Locate the cell with the specified text and output its (X, Y) center coordinate. 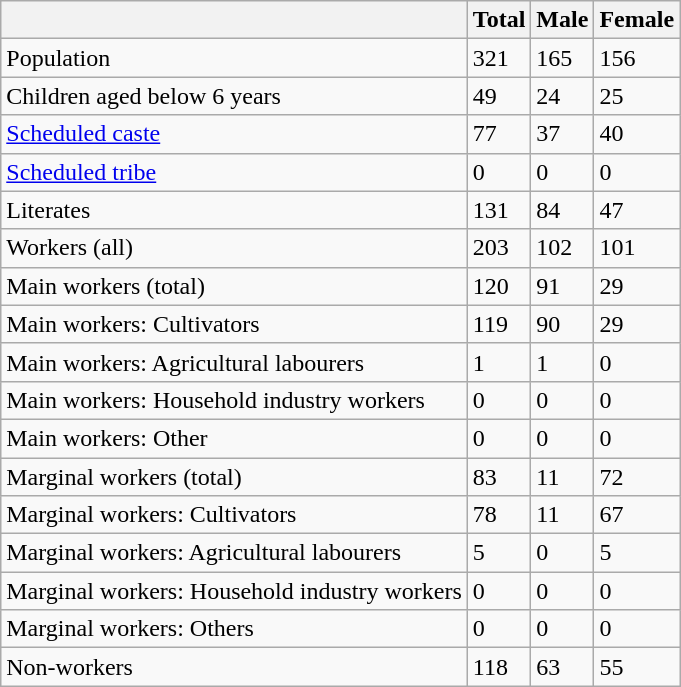
77 (499, 134)
55 (637, 667)
Main workers: Household industry workers (234, 400)
25 (637, 96)
321 (499, 58)
63 (562, 667)
Literates (234, 210)
Main workers (total) (234, 286)
203 (499, 248)
Main workers: Other (234, 438)
Scheduled caste (234, 134)
Marginal workers: Agricultural labourers (234, 553)
Marginal workers (total) (234, 477)
Main workers: Agricultural labourers (234, 362)
Scheduled tribe (234, 172)
Marginal workers: Others (234, 629)
83 (499, 477)
156 (637, 58)
47 (637, 210)
91 (562, 286)
40 (637, 134)
118 (499, 667)
Total (499, 20)
72 (637, 477)
Male (562, 20)
102 (562, 248)
84 (562, 210)
Workers (all) (234, 248)
37 (562, 134)
120 (499, 286)
67 (637, 515)
131 (499, 210)
Population (234, 58)
Female (637, 20)
Main workers: Cultivators (234, 324)
90 (562, 324)
165 (562, 58)
24 (562, 96)
Marginal workers: Household industry workers (234, 591)
Marginal workers: Cultivators (234, 515)
101 (637, 248)
49 (499, 96)
Children aged below 6 years (234, 96)
119 (499, 324)
78 (499, 515)
Non-workers (234, 667)
